Scan for the cell matching the given text and deliver its (x, y) coordinate at center. 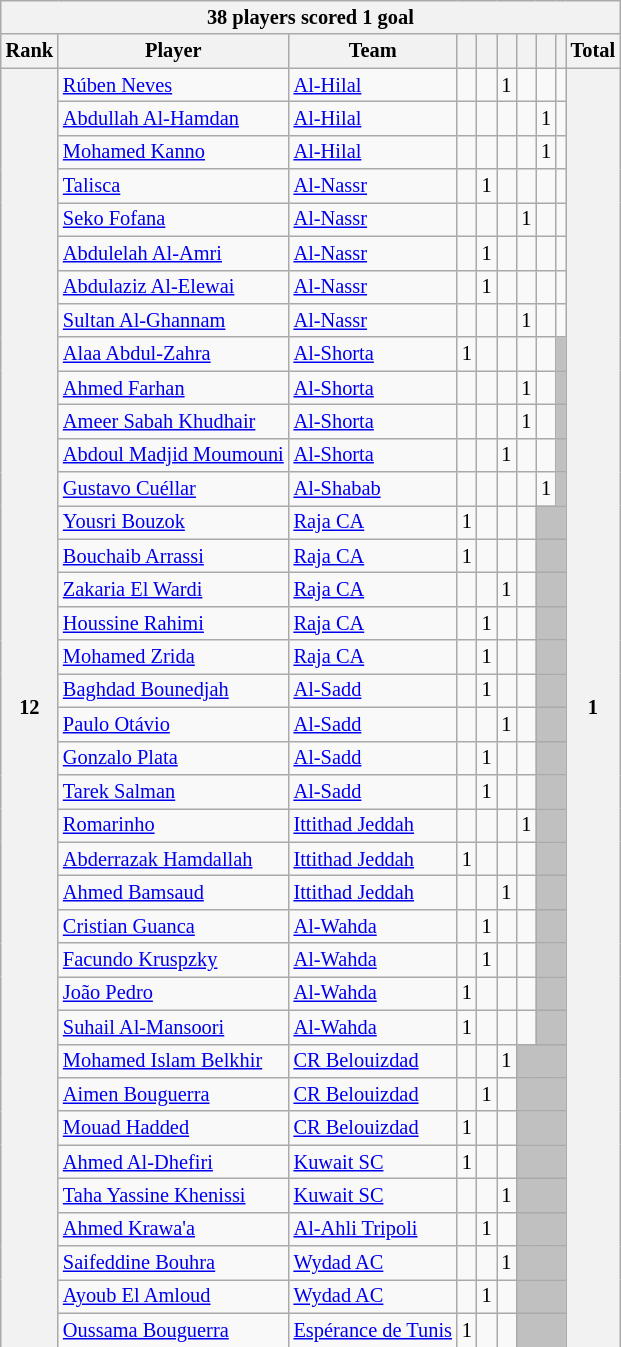
Alaa Abdul-Zahra (174, 354)
12 (30, 708)
Abdullah Al-Hamdan (174, 118)
Abdoul Madjid Moumouni (174, 455)
Suhail Al-Mansoori (174, 1027)
Rank (30, 51)
Cristian Guanca (174, 926)
Mohamed Zrida (174, 657)
Espérance de Tunis (373, 1330)
Taha Yassine Khenissi (174, 1195)
Al-Ahli Tripoli (373, 1229)
Ahmed Krawa'a (174, 1229)
Ahmed Al-Dhefiri (174, 1162)
Mouad Hadded (174, 1128)
Player (174, 51)
Tarek Salman (174, 791)
Baghdad Bounedjah (174, 690)
Ayoub El Amloud (174, 1296)
Rúben Neves (174, 85)
Gustavo Cuéllar (174, 489)
Team (373, 51)
Oussama Bouguerra (174, 1330)
Total (593, 51)
38 players scored 1 goal (310, 17)
Mohamed Kanno (174, 152)
Saifeddine Bouhra (174, 1263)
Gonzalo Plata (174, 758)
Yousri Bouzok (174, 522)
Seko Fofana (174, 219)
Houssine Rahimi (174, 623)
Abdulaziz Al-Elewai (174, 287)
Abderrazak Hamdallah (174, 859)
Paulo Otávio (174, 724)
João Pedro (174, 993)
Al-Shabab (373, 489)
Talisca (174, 186)
Ahmed Farhan (174, 388)
Bouchaib Arrassi (174, 556)
Abdulelah Al-Amri (174, 253)
Romarinho (174, 825)
Zakaria El Wardi (174, 589)
Mohamed Islam Belkhir (174, 1061)
Sultan Al-Ghannam (174, 320)
Facundo Kruspzky (174, 960)
Ahmed Bamsaud (174, 892)
Ameer Sabah Khudhair (174, 421)
Aimen Bouguerra (174, 1094)
